For the text-containing cell, return its midpoint in (X, Y) coordinate format. 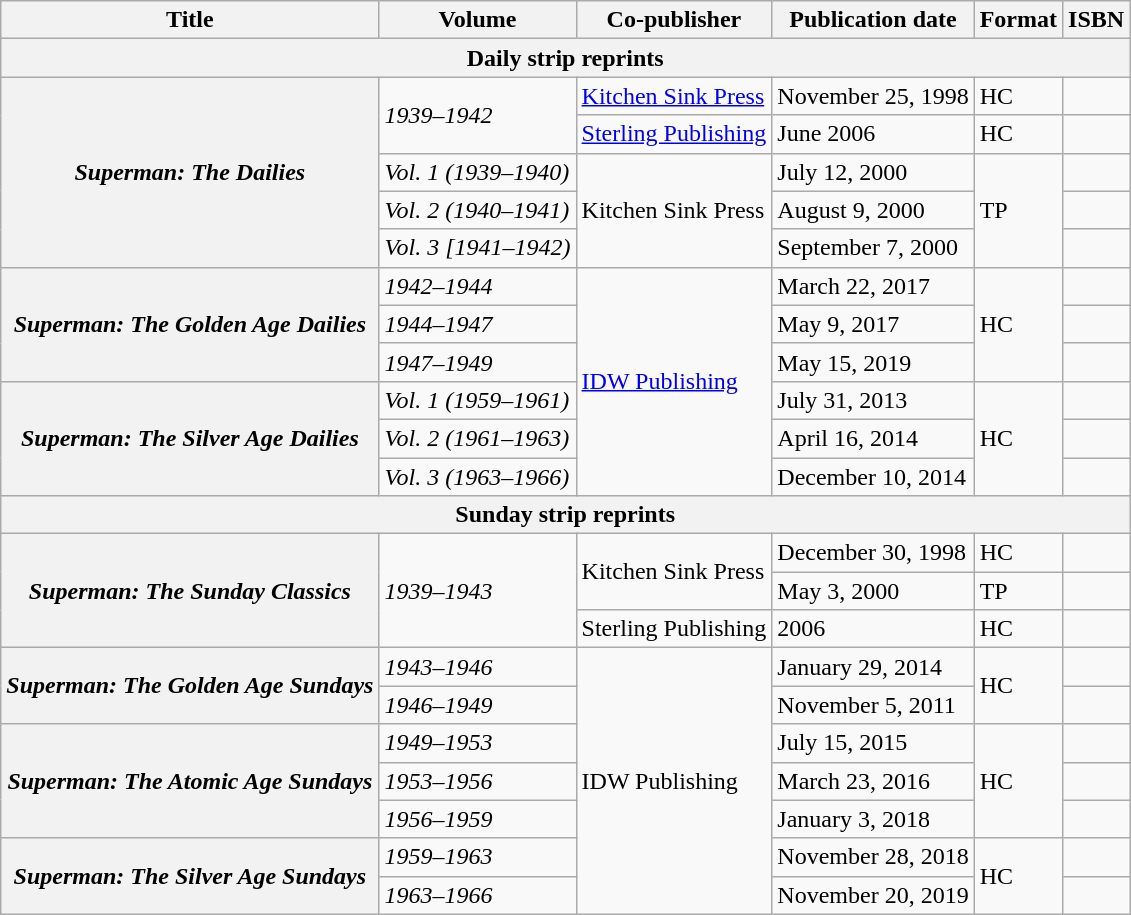
Daily strip reprints (566, 58)
2006 (873, 629)
June 2006 (873, 134)
1939–1942 (478, 115)
January 29, 2014 (873, 667)
April 16, 2014 (873, 438)
1946–1949 (478, 705)
May 9, 2017 (873, 324)
November 5, 2011 (873, 705)
1943–1946 (478, 667)
July 15, 2015 (873, 743)
Superman: The Golden Age Sundays (190, 686)
Co-publisher (674, 20)
1939–1943 (478, 591)
1963–1966 (478, 895)
November 28, 2018 (873, 857)
November 25, 1998 (873, 96)
Vol. 2 (1940–1941) (478, 210)
Title (190, 20)
December 30, 1998 (873, 553)
May 15, 2019 (873, 362)
Superman: The Golden Age Dailies (190, 324)
July 12, 2000 (873, 172)
September 7, 2000 (873, 248)
November 20, 2019 (873, 895)
ISBN (1096, 20)
Format (1018, 20)
January 3, 2018 (873, 819)
Superman: The Silver Age Sundays (190, 876)
1953–1956 (478, 781)
July 31, 2013 (873, 400)
Vol. 1 (1939–1940) (478, 172)
August 9, 2000 (873, 210)
1947–1949 (478, 362)
Vol. 3 [1941–1942) (478, 248)
1956–1959 (478, 819)
Publication date (873, 20)
March 23, 2016 (873, 781)
Vol. 3 (1963–1966) (478, 477)
1944–1947 (478, 324)
December 10, 2014 (873, 477)
Superman: The Silver Age Dailies (190, 438)
Volume (478, 20)
May 3, 2000 (873, 591)
Vol. 1 (1959–1961) (478, 400)
Superman: The Sunday Classics (190, 591)
Vol. 2 (1961–1963) (478, 438)
1942–1944 (478, 286)
Sunday strip reprints (566, 515)
March 22, 2017 (873, 286)
1959–1963 (478, 857)
1949–1953 (478, 743)
Superman: The Atomic Age Sundays (190, 781)
Superman: The Dailies (190, 172)
